Provide the (X, Y) coordinate of the cell's center where the given text is located.  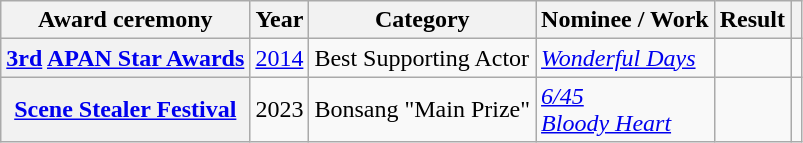
3rd APAN Star Awards (126, 58)
Result (752, 20)
Best Supporting Actor (422, 58)
Year (280, 20)
2014 (280, 58)
Bonsang "Main Prize" (422, 110)
Wonderful Days (626, 58)
Category (422, 20)
Scene Stealer Festival (126, 110)
6/45Bloody Heart (626, 110)
Nominee / Work (626, 20)
2023 (280, 110)
Award ceremony (126, 20)
